From the cell containing the given text, extract its center point as (X, Y) coordinate. 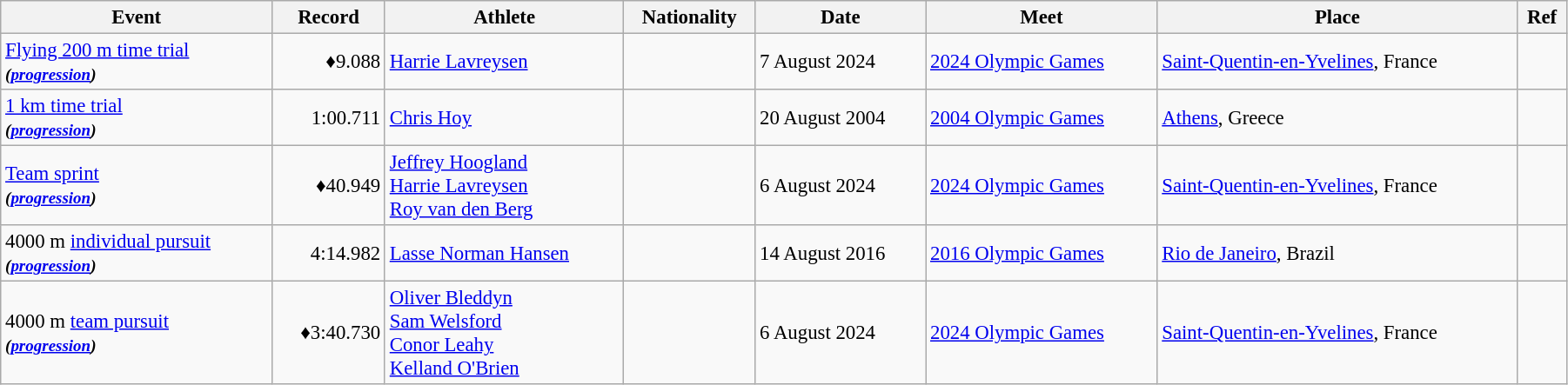
♦9.088 (329, 63)
4000 m team pursuit (progression) (137, 334)
2004 Olympic Games (1042, 118)
Event (137, 17)
♦3:40.730 (329, 334)
Harrie Lavreysen (504, 63)
7 August 2024 (841, 63)
Jeffrey HooglandHarrie LavreysenRoy van den Berg (504, 186)
1:00.711 (329, 118)
Flying 200 m time trial (progression) (137, 63)
Rio de Janeiro, Brazil (1337, 254)
Team sprint (progression) (137, 186)
4:14.982 (329, 254)
Meet (1042, 17)
Nationality (689, 17)
Ref (1542, 17)
20 August 2004 (841, 118)
Date (841, 17)
Athlete (504, 17)
1 km time trial (progression) (137, 118)
Chris Hoy (504, 118)
♦40.949 (329, 186)
Oliver BleddynSam WelsfordConor LeahyKelland O'Brien (504, 334)
Place (1337, 17)
4000 m individual pursuit (progression) (137, 254)
Athens, Greece (1337, 118)
Lasse Norman Hansen (504, 254)
2016 Olympic Games (1042, 254)
Record (329, 17)
14 August 2016 (841, 254)
